Extract the [X, Y] coordinate from the center of the cell holding the provided text.  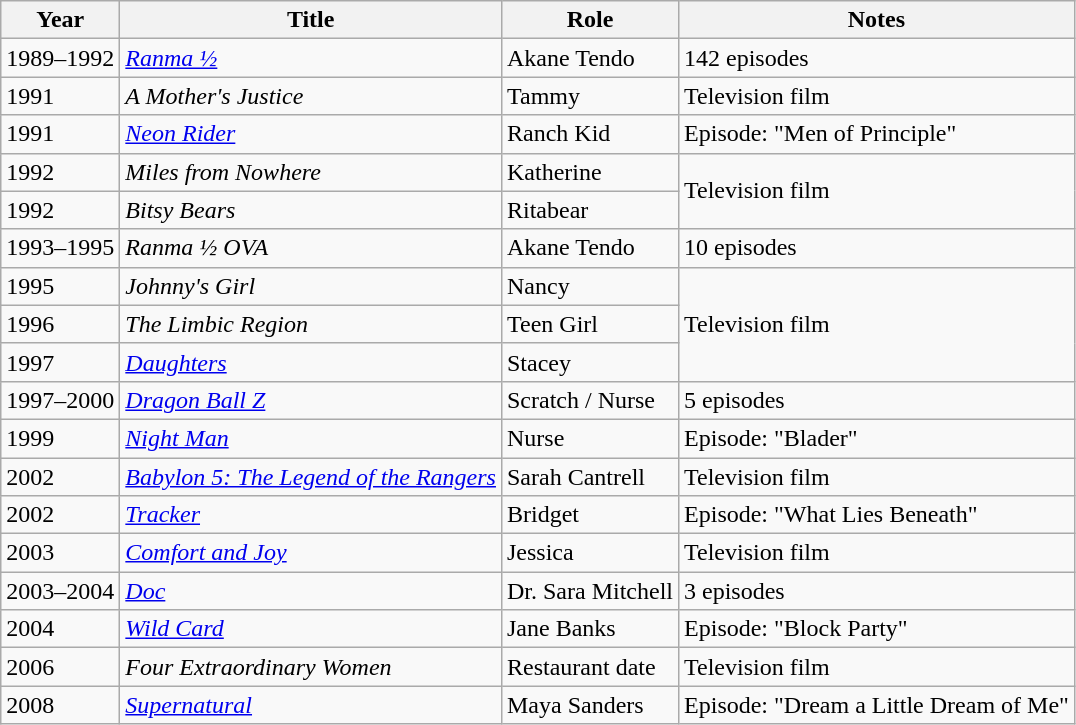
Scratch / Nurse [590, 400]
Dragon Ball Z [311, 400]
Supernatural [311, 705]
Babylon 5: The Legend of the Rangers [311, 477]
Role [590, 20]
1995 [60, 286]
2003–2004 [60, 591]
1989–1992 [60, 58]
Restaurant date [590, 667]
1999 [60, 438]
1997 [60, 362]
2008 [60, 705]
Jane Banks [590, 629]
Ranma ½ [311, 58]
Tammy [590, 96]
Year [60, 20]
Episode: "Dream a Little Dream of Me" [877, 705]
Ranch Kid [590, 134]
Bitsy Bears [311, 210]
Ritabear [590, 210]
3 episodes [877, 591]
2003 [60, 553]
Stacey [590, 362]
Jessica [590, 553]
1997–2000 [60, 400]
The Limbic Region [311, 324]
1993–1995 [60, 248]
Four Extraordinary Women [311, 667]
Wild Card [311, 629]
Maya Sanders [590, 705]
Notes [877, 20]
5 episodes [877, 400]
Episode: "Blader" [877, 438]
Title [311, 20]
Doc [311, 591]
Night Man [311, 438]
Bridget [590, 515]
Katherine [590, 172]
Nancy [590, 286]
Tracker [311, 515]
2006 [60, 667]
Episode: "What Lies Beneath" [877, 515]
Dr. Sara Mitchell [590, 591]
Teen Girl [590, 324]
2004 [60, 629]
Sarah Cantrell [590, 477]
Episode: "Men of Principle" [877, 134]
Johnny's Girl [311, 286]
Neon Rider [311, 134]
Comfort and Joy [311, 553]
Nurse [590, 438]
1996 [60, 324]
Daughters [311, 362]
10 episodes [877, 248]
142 episodes [877, 58]
A Mother's Justice [311, 96]
Ranma ½ OVA [311, 248]
Episode: "Block Party" [877, 629]
Miles from Nowhere [311, 172]
